Extract the (x, y) coordinate from the center of the cell holding the provided text.  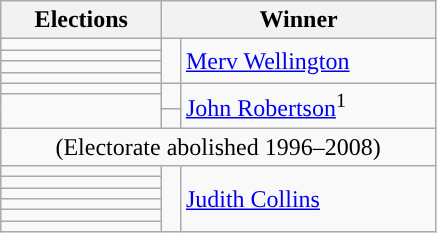
Judith Collins (308, 199)
(Electorate abolished 1996–2008) (218, 147)
Merv Wellington (308, 61)
John Robertson1 (308, 106)
Winner (299, 20)
Elections (82, 20)
